Find where the given text appears and provide that cell's center as [X, Y] coordinate. 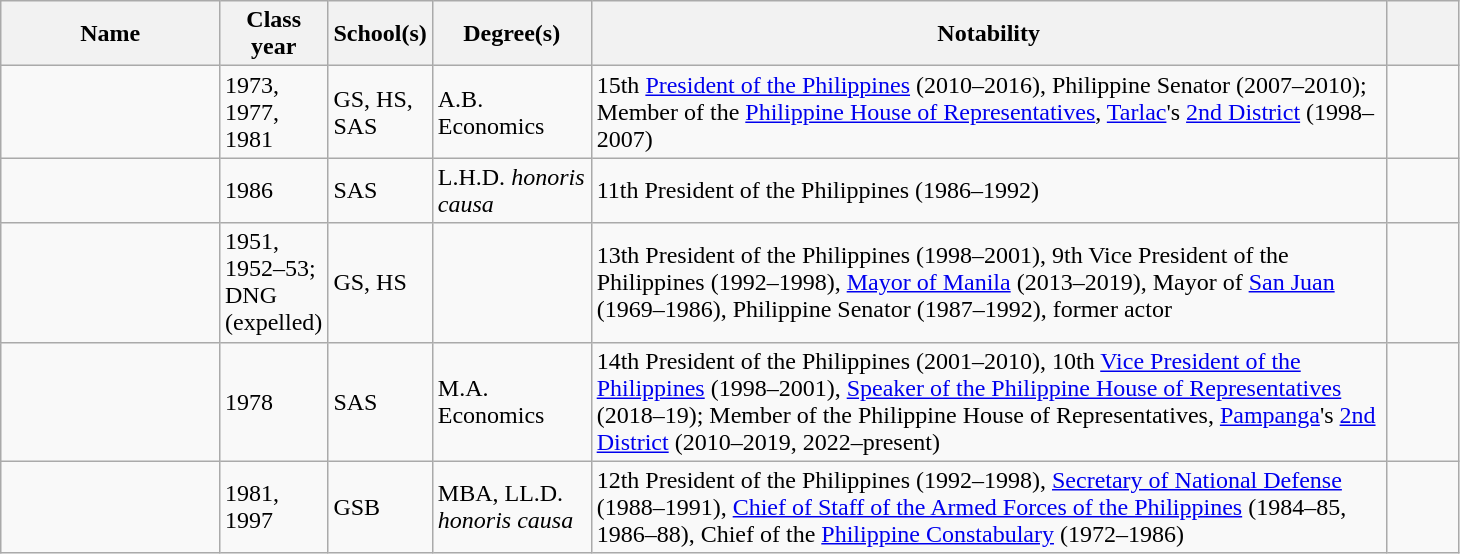
MBA, LL.D. honoris causa [512, 507]
1951, 1952–53; DNG (expelled) [273, 282]
11th President of the Philippines (1986–1992) [988, 190]
1973, 1977, 1981 [273, 112]
1978 [273, 402]
M.A. Economics [512, 402]
School(s) [380, 34]
Class year [273, 34]
GSB [380, 507]
Name [110, 34]
1986 [273, 190]
1981, 1997 [273, 507]
Notability [988, 34]
GS, HS, SAS [380, 112]
GS, HS [380, 282]
A.B. Economics [512, 112]
Degree(s) [512, 34]
L.H.D. honoris causa [512, 190]
